Output the (x, y) coordinate of the center of the cell containing the given text.  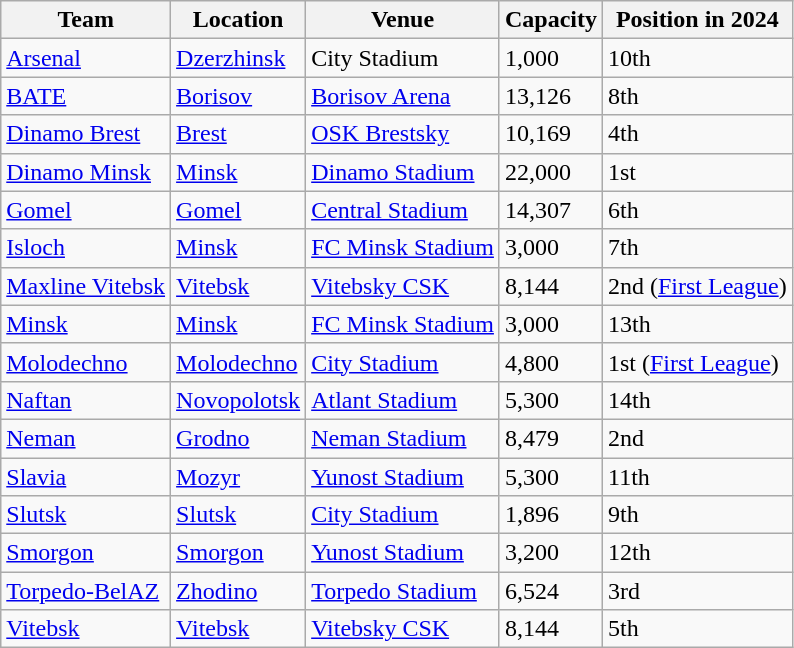
Torpedo-BelAZ (86, 591)
11th (697, 477)
Team (86, 20)
13th (697, 324)
Borisov (238, 96)
2nd (First League) (697, 286)
13,126 (550, 96)
22,000 (550, 172)
Central Stadium (403, 210)
Novopolotsk (238, 400)
Mozyr (238, 477)
6th (697, 210)
Isloch (86, 248)
6,524 (550, 591)
5th (697, 629)
3,200 (550, 553)
Dinamo Brest (86, 134)
Borisov Arena (403, 96)
Neman Stadium (403, 438)
1st (697, 172)
Position in 2024 (697, 20)
8,479 (550, 438)
10th (697, 58)
Grodno (238, 438)
Arsenal (86, 58)
Maxline Vitebsk (86, 286)
9th (697, 515)
Dzerzhinsk (238, 58)
Neman (86, 438)
Dinamo Minsk (86, 172)
Capacity (550, 20)
Venue (403, 20)
Atlant Stadium (403, 400)
1,000 (550, 58)
Brest (238, 134)
4th (697, 134)
1,896 (550, 515)
OSK Brestsky (403, 134)
Location (238, 20)
8th (697, 96)
10,169 (550, 134)
12th (697, 553)
Slavia (86, 477)
Torpedo Stadium (403, 591)
2nd (697, 438)
Dinamo Stadium (403, 172)
BATE (86, 96)
Naftan (86, 400)
Zhodino (238, 591)
7th (697, 248)
1st (First League) (697, 362)
4,800 (550, 362)
14th (697, 400)
14,307 (550, 210)
3rd (697, 591)
